Scan for the cell matching the given text and deliver its (X, Y) coordinate at center. 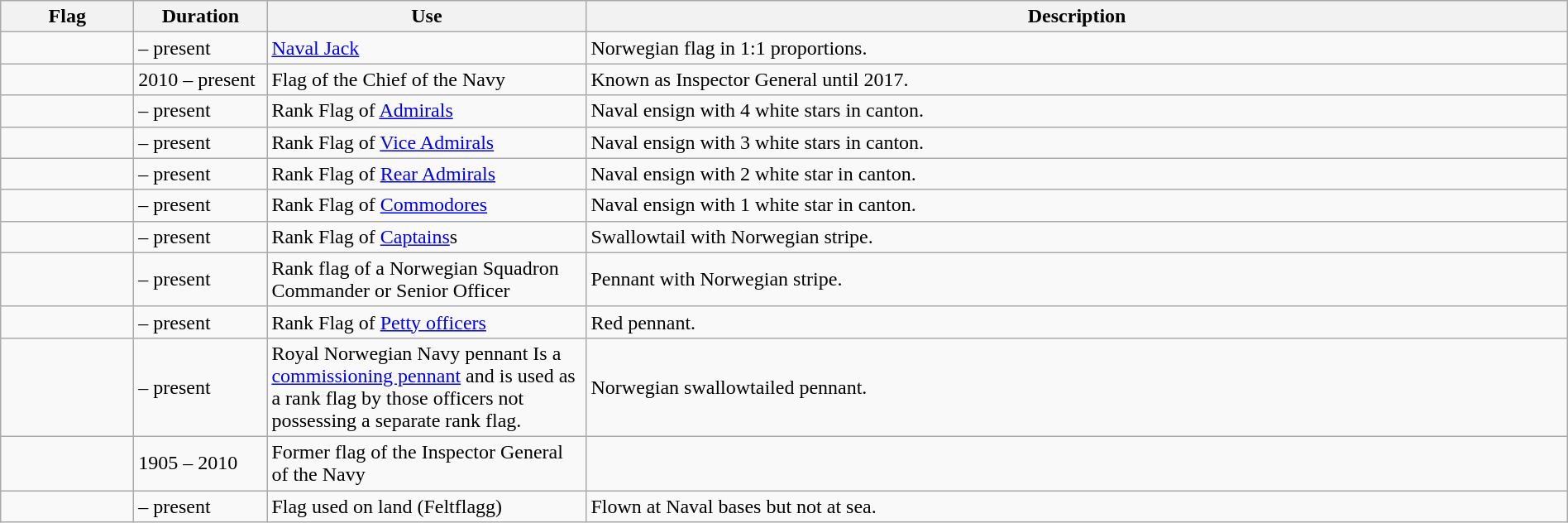
2010 – present (200, 79)
Rank Flag of Rear Admirals (427, 174)
Naval Jack (427, 48)
Naval ensign with 2 white star in canton. (1077, 174)
Flown at Naval bases but not at sea. (1077, 506)
Flag of the Chief of the Navy (427, 79)
Swallowtail with Norwegian stripe. (1077, 237)
Rank Flag of Petty officers (427, 322)
Description (1077, 17)
Duration (200, 17)
Royal Norwegian Navy pennant Is a commissioning pennant and is used as a rank flag by those officers not possessing a separate rank flag. (427, 387)
Rank Flag of Vice Admirals (427, 142)
Flag (68, 17)
Norwegian flag in 1:1 proportions. (1077, 48)
Red pennant. (1077, 322)
Flag used on land (Feltflagg) (427, 506)
Rank Flag of Captainss (427, 237)
Pennant with Norwegian stripe. (1077, 280)
Naval ensign with 4 white stars in canton. (1077, 111)
Rank Flag of Admirals (427, 111)
Rank Flag of Commodores (427, 205)
Use (427, 17)
Known as Inspector General until 2017. (1077, 79)
Naval ensign with 1 white star in canton. (1077, 205)
Former flag of the Inspector General of the Navy (427, 463)
Norwegian swallowtailed pennant. (1077, 387)
1905 – 2010 (200, 463)
Naval ensign with 3 white stars in canton. (1077, 142)
Rank flag of a Norwegian Squadron Commander or Senior Officer (427, 280)
